Identify which cell holds the provided text, then report its (x, y) central coordinate. 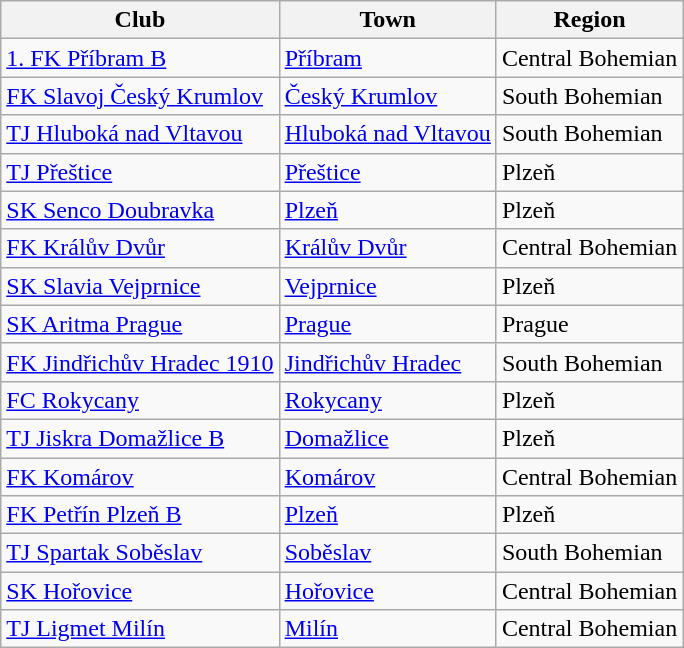
1. FK Příbram B (140, 58)
Králův Dvůr (388, 248)
FK Králův Dvůr (140, 248)
SK Slavia Vejprnice (140, 286)
TJ Ligmet Milín (140, 629)
Domažlice (388, 438)
Soběslav (388, 553)
SK Aritma Prague (140, 324)
TJ Přeštice (140, 172)
Town (388, 20)
Hluboká nad Vltavou (388, 134)
Milín (388, 629)
Příbram (388, 58)
FC Rokycany (140, 400)
SK Senco Doubravka (140, 210)
FK Petřín Plzeň B (140, 515)
Komárov (388, 477)
FK Jindřichův Hradec 1910 (140, 362)
Hořovice (388, 591)
TJ Jiskra Domažlice B (140, 438)
Club (140, 20)
FK Komárov (140, 477)
Český Krumlov (388, 96)
Vejprnice (388, 286)
SK Hořovice (140, 591)
FK Slavoj Český Krumlov (140, 96)
TJ Spartak Soběslav (140, 553)
Přeštice (388, 172)
TJ Hluboká nad Vltavou (140, 134)
Jindřichův Hradec (388, 362)
Region (589, 20)
Rokycany (388, 400)
